Identify which cell holds the provided text, then report its (X, Y) central coordinate. 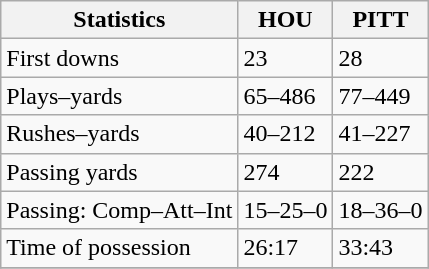
First downs (120, 58)
Passing yards (120, 172)
28 (380, 58)
222 (380, 172)
Passing: Comp–Att–Int (120, 210)
Rushes–yards (120, 134)
33:43 (380, 248)
18–36–0 (380, 210)
PITT (380, 20)
Time of possession (120, 248)
274 (286, 172)
23 (286, 58)
40–212 (286, 134)
41–227 (380, 134)
Plays–yards (120, 96)
65–486 (286, 96)
Statistics (120, 20)
77–449 (380, 96)
26:17 (286, 248)
HOU (286, 20)
15–25–0 (286, 210)
